Find where the given text appears and provide that cell's center as (x, y) coordinate. 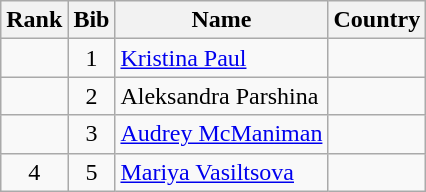
Country (377, 20)
1 (92, 58)
Kristina Paul (222, 58)
Audrey McManiman (222, 134)
Bib (92, 20)
Name (222, 20)
4 (34, 172)
2 (92, 96)
3 (92, 134)
Aleksandra Parshina (222, 96)
5 (92, 172)
Mariya Vasiltsova (222, 172)
Rank (34, 20)
